Provide the (x, y) coordinate of the cell's center where the given text is located.  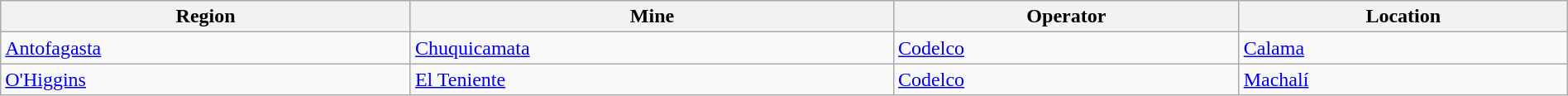
Chuquicamata (652, 48)
Region (206, 17)
Operator (1067, 17)
Antofagasta (206, 48)
Machalí (1403, 79)
Mine (652, 17)
Calama (1403, 48)
El Teniente (652, 79)
O'Higgins (206, 79)
Location (1403, 17)
